Pinpoint the cell where the given text exists, returning its [x, y] midpoint coordinate. 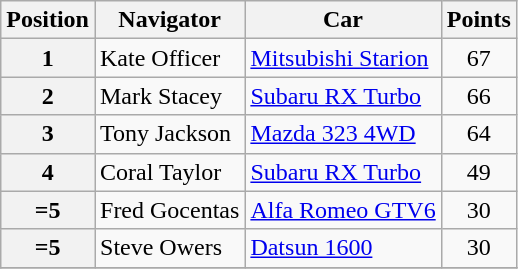
Points [478, 20]
Mark Stacey [169, 96]
3 [48, 134]
64 [478, 134]
Position [48, 20]
2 [48, 96]
Car [343, 20]
Datsun 1600 [343, 248]
Kate Officer [169, 58]
Alfa Romeo GTV6 [343, 210]
1 [48, 58]
66 [478, 96]
Coral Taylor [169, 172]
Fred Gocentas [169, 210]
49 [478, 172]
4 [48, 172]
Navigator [169, 20]
Mitsubishi Starion [343, 58]
67 [478, 58]
Tony Jackson [169, 134]
Steve Owers [169, 248]
Mazda 323 4WD [343, 134]
